Extract the [x, y] coordinate from the center of the cell holding the provided text.  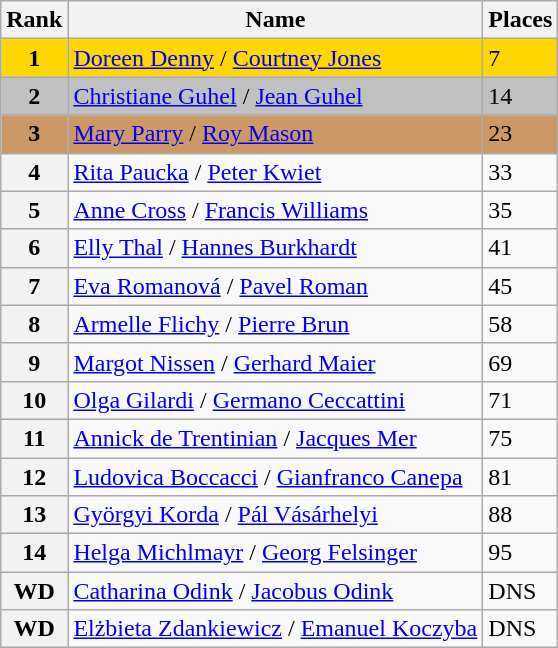
Elly Thal / Hannes Burkhardt [276, 248]
45 [520, 286]
2 [34, 96]
81 [520, 477]
88 [520, 515]
Christiane Guhel / Jean Guhel [276, 96]
Mary Parry / Roy Mason [276, 134]
Ludovica Boccacci / Gianfranco Canepa [276, 477]
9 [34, 362]
71 [520, 400]
Armelle Flichy / Pierre Brun [276, 324]
35 [520, 210]
11 [34, 438]
Anne Cross / Francis Williams [276, 210]
8 [34, 324]
10 [34, 400]
Margot Nissen / Gerhard Maier [276, 362]
13 [34, 515]
Helga Michlmayr / Georg Felsinger [276, 553]
Olga Gilardi / Germano Ceccattini [276, 400]
95 [520, 553]
Catharina Odink / Jacobus Odink [276, 591]
5 [34, 210]
6 [34, 248]
Rita Paucka / Peter Kwiet [276, 172]
Elżbieta Zdankiewicz / Emanuel Koczyba [276, 629]
4 [34, 172]
3 [34, 134]
58 [520, 324]
12 [34, 477]
Rank [34, 20]
Eva Romanová / Pavel Roman [276, 286]
33 [520, 172]
Name [276, 20]
Places [520, 20]
1 [34, 58]
Györgyi Korda / Pál Vásárhelyi [276, 515]
41 [520, 248]
69 [520, 362]
75 [520, 438]
Doreen Denny / Courtney Jones [276, 58]
Annick de Trentinian / Jacques Mer [276, 438]
23 [520, 134]
